Scan for the cell matching the given text and deliver its (x, y) coordinate at center. 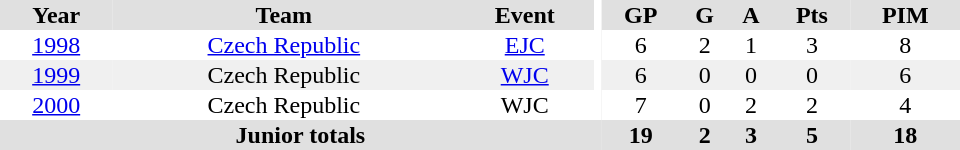
5 (812, 135)
1 (752, 45)
8 (905, 45)
Event (524, 15)
Junior totals (300, 135)
GP (641, 15)
4 (905, 105)
G (705, 15)
7 (641, 105)
18 (905, 135)
A (752, 15)
Team (284, 15)
EJC (524, 45)
Year (56, 15)
2000 (56, 105)
PIM (905, 15)
1999 (56, 75)
Pts (812, 15)
19 (641, 135)
1998 (56, 45)
